Search for the cell housing the specified text and yield its [x, y] center coordinate. 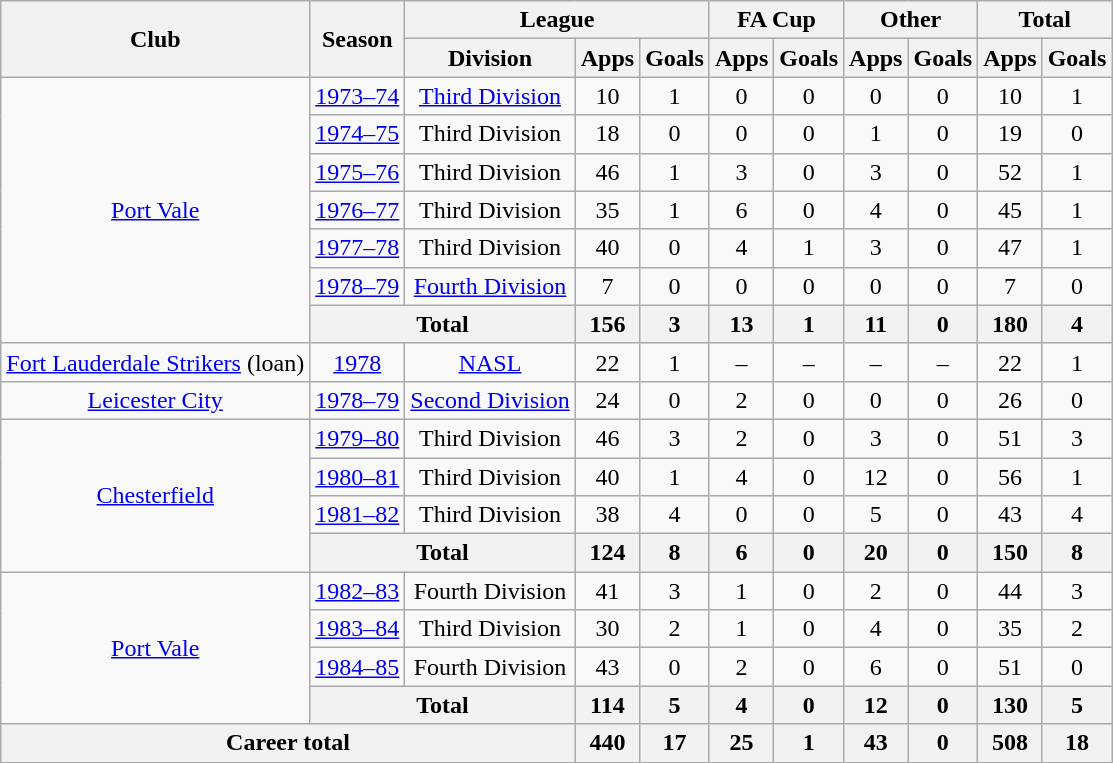
44 [1010, 591]
130 [1010, 705]
114 [607, 705]
1980–81 [358, 477]
1973–74 [358, 96]
26 [1010, 400]
1978 [358, 362]
1983–84 [358, 629]
24 [607, 400]
1976–77 [358, 210]
FA Cup [776, 20]
1977–78 [358, 248]
NASL [490, 362]
1982–83 [358, 591]
25 [741, 743]
Fort Lauderdale Strikers (loan) [156, 362]
45 [1010, 210]
180 [1010, 324]
13 [741, 324]
1984–85 [358, 667]
Other [911, 20]
Season [358, 39]
47 [1010, 248]
156 [607, 324]
1981–82 [358, 515]
41 [607, 591]
League [558, 20]
1974–75 [358, 134]
508 [1010, 743]
Division [490, 58]
Chesterfield [156, 495]
Leicester City [156, 400]
Career total [288, 743]
56 [1010, 477]
124 [607, 553]
150 [1010, 553]
Second Division [490, 400]
Club [156, 39]
11 [876, 324]
30 [607, 629]
440 [607, 743]
1975–76 [358, 172]
17 [675, 743]
52 [1010, 172]
1979–80 [358, 438]
20 [876, 553]
38 [607, 515]
19 [1010, 134]
